From the cell containing the given text, extract its center point as [x, y] coordinate. 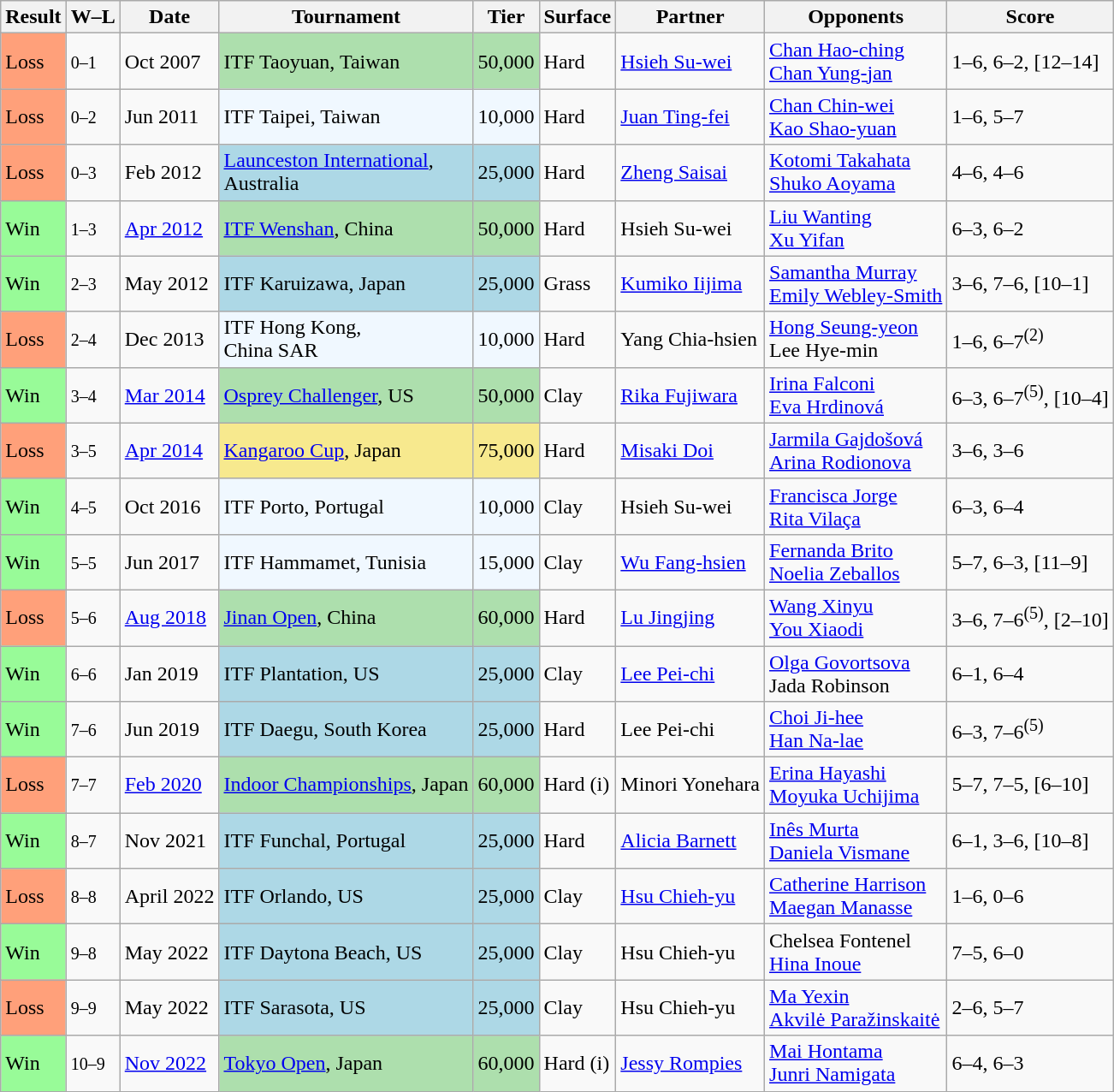
Wu Fang-hsien [690, 561]
5–5 [92, 561]
Chan Hao-ching Chan Yung-jan [856, 62]
6–1, 3–6, [10–8] [1030, 840]
Francisca Jorge Rita Vilaça [856, 507]
9–9 [92, 1008]
Jun 2011 [169, 116]
1–6, 6–2, [12–14] [1030, 62]
Date [169, 17]
6–4, 6–3 [1030, 1063]
Aug 2018 [169, 618]
Inês Murta Daniela Vismane [856, 840]
W–L [92, 17]
Oct 2007 [169, 62]
0–1 [92, 62]
5–7, 6–3, [11–9] [1030, 561]
Wang Xinyu You Xiaodi [856, 618]
3–6, 7–6(5), [2–10] [1030, 618]
Irina Falconi Eva Hrdinová [856, 395]
4–6, 4–6 [1030, 173]
ITF Plantation, US [346, 673]
6–3, 7–6(5) [1030, 729]
ITF Daytona Beach, US [346, 952]
3–6, 3–6 [1030, 450]
ITF Porto, Portugal [346, 507]
Liu Wanting Xu Yifan [856, 228]
Zheng Saisai [690, 173]
2–4 [92, 339]
ITF Hong Kong, China SAR [346, 339]
Surface [578, 17]
Apr 2012 [169, 228]
6–1, 6–4 [1030, 673]
Catherine Harrison Maegan Manasse [856, 897]
Juan Ting-fei [690, 116]
1–6, 5–7 [1030, 116]
Tier [507, 17]
Chan Chin-wei Kao Shao-yuan [856, 116]
Jinan Open, China [346, 618]
75,000 [507, 450]
Rika Fujiwara [690, 395]
Kotomi Takahata Shuko Aoyama [856, 173]
Nov 2022 [169, 1063]
ITF Taipei, Taiwan [346, 116]
Samantha Murray Emily Webley-Smith [856, 284]
ITF Daegu, South Korea [346, 729]
Tournament [346, 17]
1–6, 6–7(2) [1030, 339]
0–2 [92, 116]
2–6, 5–7 [1030, 1008]
Mai Hontama Junri Namigata [856, 1063]
Chelsea Fontenel Hina Inoue [856, 952]
Olga Govortsova Jada Robinson [856, 673]
Yang Chia-hsien [690, 339]
Tokyo Open, Japan [346, 1063]
Feb 2020 [169, 786]
4–5 [92, 507]
Osprey Challenger, US [346, 395]
3–4 [92, 395]
Lu Jingjing [690, 618]
Mar 2014 [169, 395]
1–6, 0–6 [1030, 897]
Partner [690, 17]
Jun 2019 [169, 729]
Jarmila Gajdošová Arina Rodionova [856, 450]
Jessy Rompies [690, 1063]
Jun 2017 [169, 561]
2–3 [92, 284]
ITF Orlando, US [346, 897]
Grass [578, 284]
Kangaroo Cup, Japan [346, 450]
6–3, 6–7(5), [10–4] [1030, 395]
5–7, 7–5, [6–10] [1030, 786]
Hong Seung-yeon Lee Hye-min [856, 339]
Apr 2014 [169, 450]
7–7 [92, 786]
Ma Yexin Akvilė Paražinskaitė [856, 1008]
1–3 [92, 228]
3–5 [92, 450]
7–5, 6–0 [1030, 952]
Choi Ji-hee Han Na-lae [856, 729]
Indoor Championships, Japan [346, 786]
ITF Sarasota, US [346, 1008]
0–3 [92, 173]
Feb 2012 [169, 173]
Oct 2016 [169, 507]
Launceston International, Australia [346, 173]
Minori Yonehara [690, 786]
Misaki Doi [690, 450]
Score [1030, 17]
8–7 [92, 840]
Alicia Barnett [690, 840]
ITF Karuizawa, Japan [346, 284]
Kumiko Iijima [690, 284]
May 2012 [169, 284]
5–6 [92, 618]
3–6, 7–6, [10–1] [1030, 284]
Fernanda Brito Noelia Zeballos [856, 561]
6–6 [92, 673]
Erina Hayashi Moyuka Uchijima [856, 786]
6–3, 6–2 [1030, 228]
ITF Funchal, Portugal [346, 840]
Dec 2013 [169, 339]
10–9 [92, 1063]
ITF Taoyuan, Taiwan [346, 62]
ITF Hammamet, Tunisia [346, 561]
Jan 2019 [169, 673]
Result [33, 17]
9–8 [92, 952]
7–6 [92, 729]
8–8 [92, 897]
6–3, 6–4 [1030, 507]
ITF Wenshan, China [346, 228]
15,000 [507, 561]
April 2022 [169, 897]
Opponents [856, 17]
Nov 2021 [169, 840]
